Locate the cell with the specified text and output its [X, Y] center coordinate. 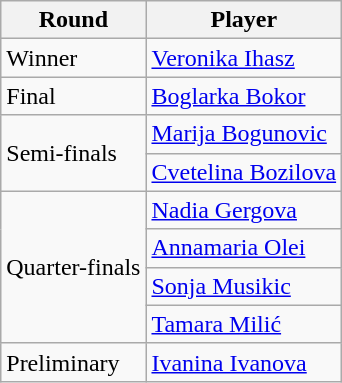
Annamaria Olei [244, 248]
Final [74, 96]
Ivanina Ivanova [244, 362]
Boglarka Bokor [244, 96]
Preliminary [74, 362]
Winner [74, 58]
Marija Bogunovic [244, 134]
Nadia Gergova [244, 210]
Tamara Milić [244, 324]
Quarter-finals [74, 267]
Player [244, 20]
Cvetelina Bozilova [244, 172]
Round [74, 20]
Veronika Ihasz [244, 58]
Semi-finals [74, 153]
Sonja Musikic [244, 286]
